Return (X, Y) of the center of cell containing provided text 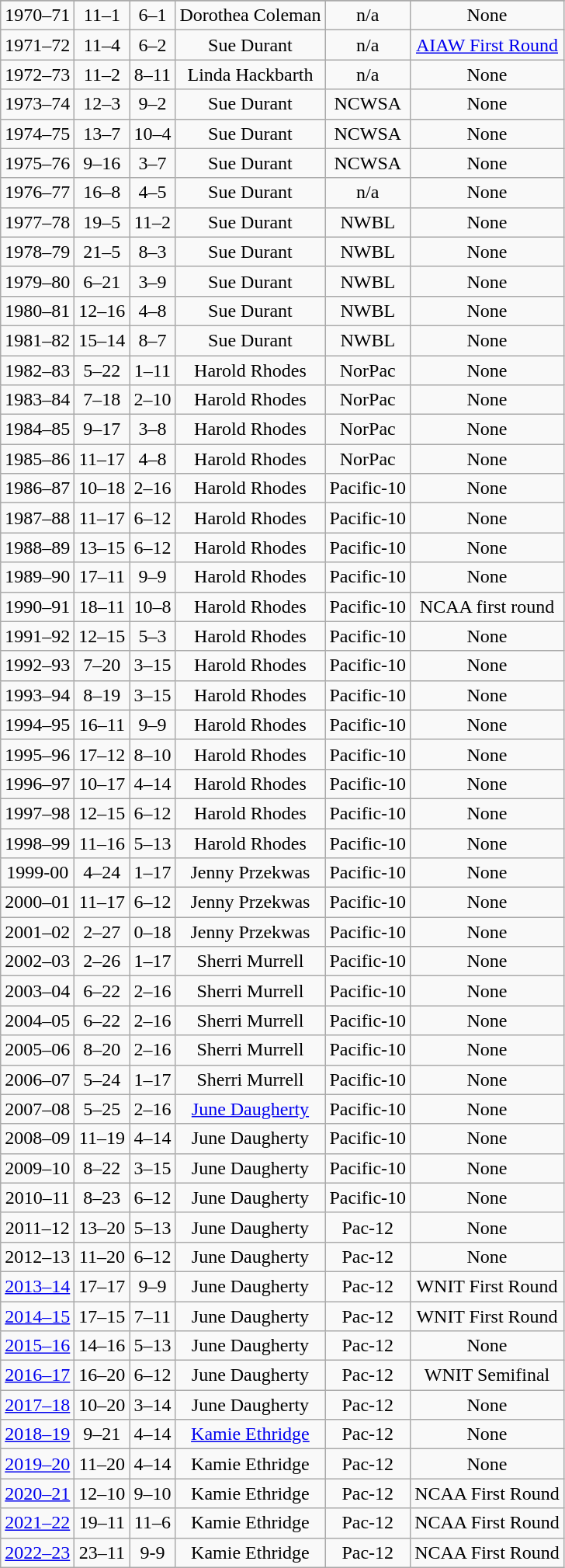
2001–02 (37, 932)
1977–78 (37, 222)
14–16 (102, 1346)
8–10 (152, 754)
9–21 (102, 1434)
2002–03 (37, 961)
2012–13 (37, 1257)
1997–98 (37, 813)
1973–74 (37, 104)
1972–73 (37, 75)
1991–92 (37, 636)
8–23 (102, 1198)
1985–86 (37, 459)
1986–87 (37, 488)
6–21 (102, 281)
2022–23 (37, 1552)
10–17 (102, 784)
8–7 (152, 340)
13–15 (102, 548)
13–20 (102, 1227)
12–16 (102, 311)
Dorothea Coleman (250, 16)
5–24 (102, 1080)
NCAA first round (487, 607)
17–11 (102, 577)
7–11 (152, 1316)
17–15 (102, 1316)
1979–80 (37, 281)
11–16 (102, 843)
2005–06 (37, 1050)
Linda Hackbarth (250, 75)
AIAW First Round (487, 45)
15–14 (102, 340)
2015–16 (37, 1346)
6–2 (152, 45)
12–10 (102, 1493)
1983–84 (37, 400)
1995–96 (37, 754)
2017–18 (37, 1405)
1990–91 (37, 607)
1999-00 (37, 873)
9–2 (152, 104)
11–19 (102, 1139)
16–20 (102, 1375)
1982–83 (37, 370)
2021–22 (37, 1523)
2007–08 (37, 1109)
1974–75 (37, 134)
10–4 (152, 134)
2020–21 (37, 1493)
1998–99 (37, 843)
1984–85 (37, 429)
9–17 (102, 429)
21–5 (102, 252)
1975–76 (37, 163)
11–4 (102, 45)
1971–72 (37, 45)
3–8 (152, 429)
8–3 (152, 252)
5–25 (102, 1109)
7–18 (102, 400)
3–9 (152, 281)
1994–95 (37, 725)
23–11 (102, 1552)
2006–07 (37, 1080)
1993–94 (37, 695)
1970–71 (37, 16)
2008–09 (37, 1139)
13–7 (102, 134)
2011–12 (37, 1227)
4–24 (102, 873)
8–11 (152, 75)
3–7 (152, 163)
2014–15 (37, 1316)
WNIT Semifinal (487, 1375)
2–26 (102, 961)
10–8 (152, 607)
1981–82 (37, 340)
1976–77 (37, 193)
9–16 (102, 163)
17–12 (102, 754)
2009–10 (37, 1168)
2–27 (102, 932)
10–18 (102, 488)
2–10 (152, 400)
2004–05 (37, 1020)
6–1 (152, 16)
1980–81 (37, 311)
4–5 (152, 193)
19–5 (102, 222)
1992–93 (37, 666)
7–20 (102, 666)
9-9 (152, 1552)
2000–01 (37, 902)
1987–88 (37, 518)
10–20 (102, 1405)
18–11 (102, 607)
2016–17 (37, 1375)
16–8 (102, 193)
1–11 (152, 370)
2003–04 (37, 991)
19–11 (102, 1523)
5–3 (152, 636)
8–20 (102, 1050)
1978–79 (37, 252)
17–17 (102, 1286)
1989–90 (37, 577)
9–10 (152, 1493)
8–19 (102, 695)
5–22 (102, 370)
8–22 (102, 1168)
0–18 (152, 932)
3–14 (152, 1405)
1996–97 (37, 784)
2010–11 (37, 1198)
2019–20 (37, 1464)
12–3 (102, 104)
11–6 (152, 1523)
2018–19 (37, 1434)
2013–14 (37, 1286)
16–11 (102, 725)
11–1 (102, 16)
1988–89 (37, 548)
